Search for the cell housing the specified text and yield its [x, y] center coordinate. 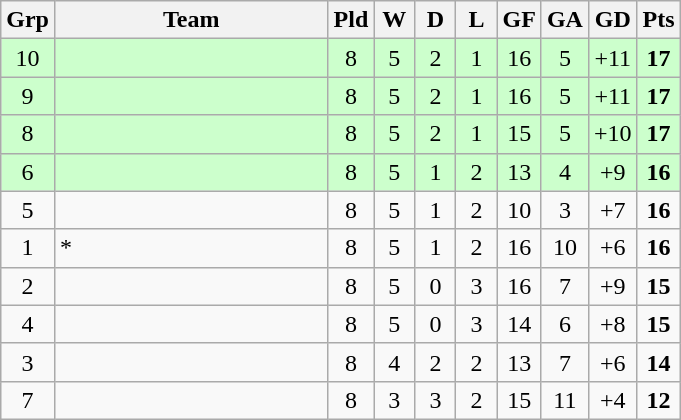
GA [564, 20]
Grp [28, 20]
11 [564, 400]
L [476, 20]
* [191, 248]
Pld [351, 20]
12 [658, 400]
+7 [612, 210]
GD [612, 20]
Pts [658, 20]
D [436, 20]
+8 [612, 324]
GF [519, 20]
W [394, 20]
+10 [612, 134]
9 [28, 96]
+4 [612, 400]
Team [191, 20]
